Capture the cell that displays the provided text and extract its [x, y] central coordinate. 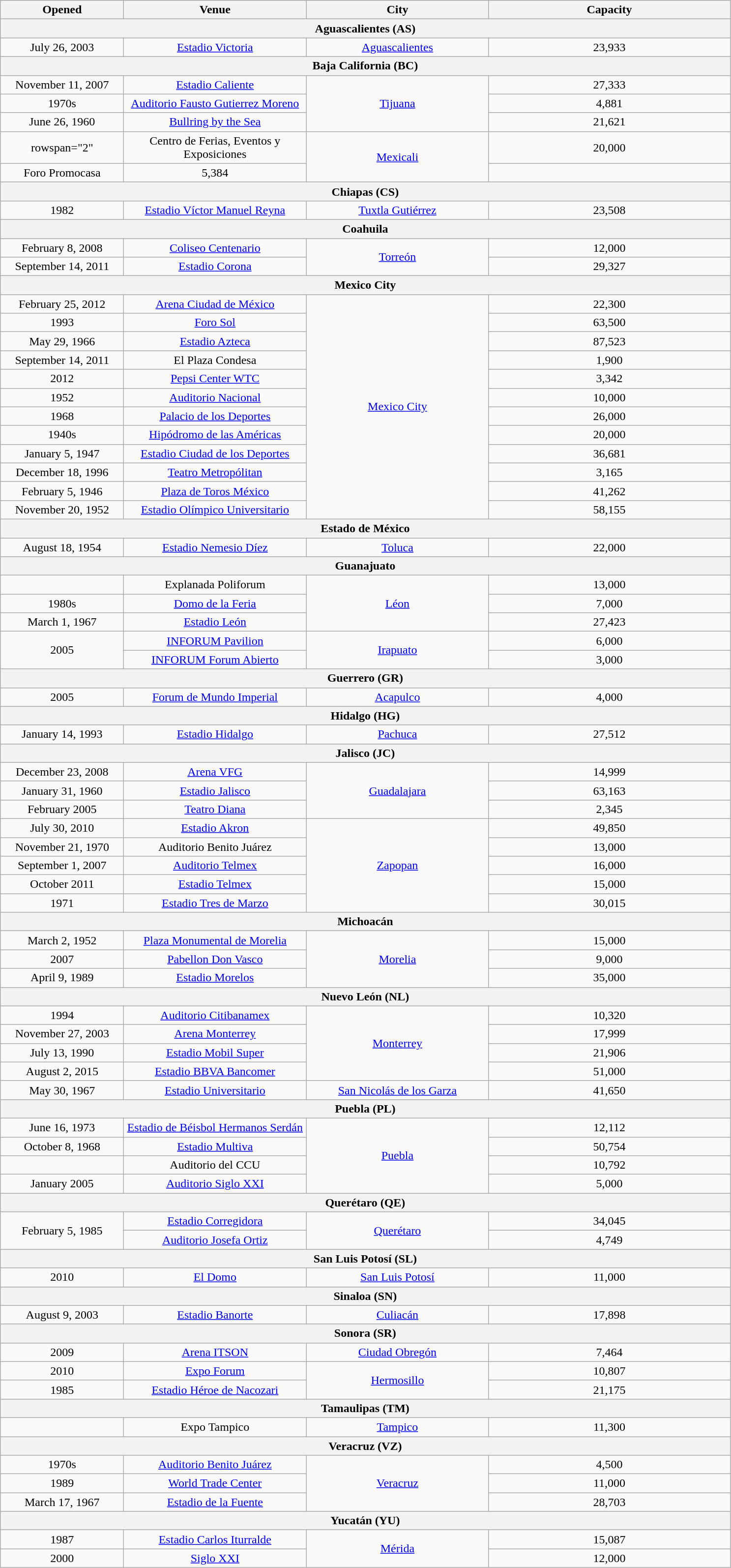
January 2005 [62, 1184]
Expo Tampico [215, 1427]
6,000 [610, 641]
1987 [62, 1539]
Veracruz [397, 1483]
INFORUM Forum Abierto [215, 660]
Teatro Diana [215, 809]
15,087 [610, 1539]
Estadio Azteca [215, 341]
Pabellon Don Vasco [215, 959]
Explanada Poliforum [215, 585]
Michoacán [365, 922]
December 23, 2008 [62, 772]
INFORUM Pavilion [215, 641]
1,900 [610, 360]
Estadio Corregidora [215, 1221]
10,807 [610, 1371]
September 1, 2007 [62, 866]
Hidalgo (HG) [365, 716]
March 17, 1967 [62, 1502]
Expo Forum [215, 1371]
Opened [62, 10]
January 14, 1993 [62, 734]
Estadio Ciudad de los Deportes [215, 453]
Venue [215, 10]
Baja California (BC) [365, 66]
23,933 [610, 47]
34,045 [610, 1221]
Centro de Ferias, Eventos y Exposiciones [215, 148]
11,300 [610, 1427]
Aguascalientes [397, 47]
Morelia [397, 959]
Teatro Metropólitan [215, 472]
Auditorio Fausto Gutierrez Moreno [215, 103]
November 21, 1970 [62, 846]
Estadio Jalisco [215, 790]
Estadio de la Fuente [215, 1502]
Torreón [397, 257]
Yucatán (YU) [365, 1521]
August 9, 2003 [62, 1315]
February 25, 2012 [62, 304]
41,650 [610, 1090]
50,754 [610, 1146]
3,165 [610, 472]
Auditorio Telmex [215, 866]
5,000 [610, 1184]
Foro Sol [215, 323]
Coliseo Centenario [215, 247]
21,621 [610, 122]
Puebla (PL) [365, 1109]
March 1, 1967 [62, 622]
City [397, 10]
Estadio Banorte [215, 1315]
1993 [62, 323]
June 16, 1973 [62, 1127]
4,881 [610, 103]
Arena ITSON [215, 1352]
Guerrero (GR) [365, 678]
1994 [62, 1015]
49,850 [610, 828]
May 29, 1966 [62, 341]
Auditorio Josefa Ortiz [215, 1240]
28,703 [610, 1502]
December 18, 1996 [62, 472]
Sonora (SR) [365, 1333]
San Nicolás de los Garza [397, 1090]
58,155 [610, 510]
El Plaza Condesa [215, 360]
Monterrey [397, 1043]
rowspan="2" [62, 148]
Auditorio Nacional [215, 397]
Estadio Multiva [215, 1146]
Estadio Telmex [215, 884]
10,792 [610, 1165]
El Domo [215, 1277]
Auditorio Siglo XXI [215, 1184]
4,000 [610, 697]
7,000 [610, 603]
51,000 [610, 1071]
7,464 [610, 1352]
63,500 [610, 323]
Estadio Nemesio Díez [215, 547]
27,423 [610, 622]
March 2, 1952 [62, 940]
Coahuila [365, 229]
Jalisco (JC) [365, 753]
Estadio Akron [215, 828]
Mexicali [397, 156]
July 30, 2010 [62, 828]
Querétaro [397, 1231]
Aguascalientes (AS) [365, 29]
Léon [397, 603]
1980s [62, 603]
22,300 [610, 304]
Arena Monterrey [215, 1034]
5,384 [215, 173]
17,898 [610, 1315]
July 26, 2003 [62, 47]
Plaza Monumental de Morelia [215, 940]
4,749 [610, 1240]
10,320 [610, 1015]
2012 [62, 379]
1985 [62, 1389]
Estadio León [215, 622]
2000 [62, 1558]
Chiapas (CS) [365, 191]
Estadio Universitario [215, 1090]
2,345 [610, 809]
Veracruz (VZ) [365, 1446]
3,342 [610, 379]
1989 [62, 1483]
63,163 [610, 790]
Auditorio Citibanamex [215, 1015]
Estadio Morelos [215, 978]
36,681 [610, 453]
Guanajuato [365, 566]
Tamaulipas (TM) [365, 1408]
Forum de Mundo Imperial [215, 697]
Toluca [397, 547]
April 9, 1989 [62, 978]
San Luis Potosí (SL) [365, 1259]
San Luis Potosí [397, 1277]
23,508 [610, 210]
January 31, 1960 [62, 790]
Domo de la Feria [215, 603]
Estadio BBVA Bancomer [215, 1071]
1952 [62, 397]
21,906 [610, 1053]
July 13, 1990 [62, 1053]
14,999 [610, 772]
Estadio Carlos Iturralde [215, 1539]
Palacio de los Deportes [215, 416]
January 5, 1947 [62, 453]
Estadio de Béisbol Hermanos Serdán [215, 1127]
Estadio Hidalgo [215, 734]
Estadio Víctor Manuel Reyna [215, 210]
Pepsi Center WTC [215, 379]
87,523 [610, 341]
Hermosillo [397, 1380]
Irapuato [397, 650]
12,112 [610, 1127]
February 2005 [62, 809]
Nuevo León (NL) [365, 996]
Auditorio del CCU [215, 1165]
February 5, 1985 [62, 1231]
February 5, 1946 [62, 491]
2009 [62, 1352]
June 26, 1960 [62, 122]
Zapopan [397, 865]
Sinaloa (SN) [365, 1296]
22,000 [610, 547]
29,327 [610, 267]
Estadio Mobil Super [215, 1053]
Tuxtla Gutiérrez [397, 210]
10,000 [610, 397]
4,500 [610, 1465]
Bullring by the Sea [215, 122]
Estadio Corona [215, 267]
November 27, 2003 [62, 1034]
3,000 [610, 660]
Estadio Tres de Marzo [215, 903]
Estado de México [365, 528]
August 2, 2015 [62, 1071]
Guadalajara [397, 790]
Puebla [397, 1155]
17,999 [610, 1034]
9,000 [610, 959]
1940s [62, 435]
Tampico [397, 1427]
2007 [62, 959]
Estadio Caliente [215, 85]
Estadio Olímpico Universitario [215, 510]
27,333 [610, 85]
Estadio Héroe de Nacozari [215, 1389]
1968 [62, 416]
Tijuana [397, 103]
Acapulco [397, 697]
21,175 [610, 1389]
Estadio Victoria [215, 47]
November 11, 2007 [62, 85]
26,000 [610, 416]
May 30, 1967 [62, 1090]
Plaza de Toros México [215, 491]
Ciudad Obregón [397, 1352]
Siglo XXI [215, 1558]
27,512 [610, 734]
1971 [62, 903]
Querétaro (QE) [365, 1203]
November 20, 1952 [62, 510]
October 2011 [62, 884]
Pachuca [397, 734]
February 8, 2008 [62, 247]
World Trade Center [215, 1483]
Hipódromo de las Américas [215, 435]
Culiacán [397, 1315]
Foro Promocasa [62, 173]
41,262 [610, 491]
30,015 [610, 903]
Arena Ciudad de México [215, 304]
1982 [62, 210]
35,000 [610, 978]
October 8, 1968 [62, 1146]
Arena VFG [215, 772]
August 18, 1954 [62, 547]
16,000 [610, 866]
Mérida [397, 1549]
Capacity [610, 10]
